Search for the cell housing the specified text and yield its (X, Y) center coordinate. 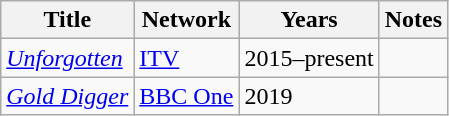
2019 (309, 96)
ITV (186, 58)
Gold Digger (68, 96)
Title (68, 20)
Unforgotten (68, 58)
BBC One (186, 96)
Years (309, 20)
2015–present (309, 58)
Network (186, 20)
Notes (413, 20)
